Capture the cell that displays the provided text and extract its [x, y] central coordinate. 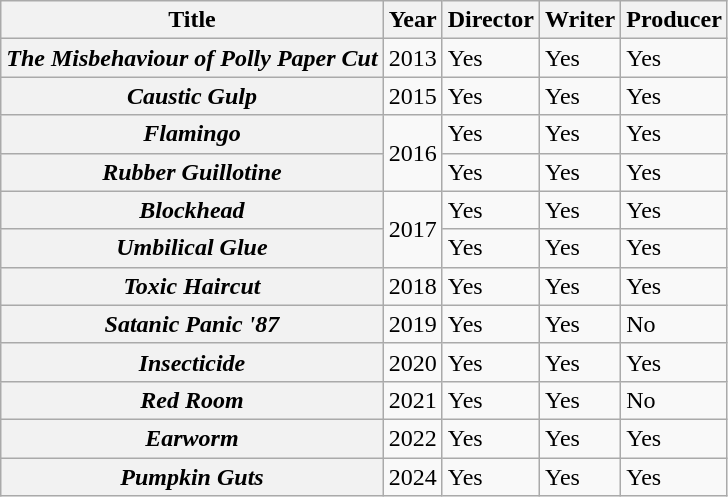
Flamingo [192, 134]
2019 [412, 324]
2022 [412, 438]
2018 [412, 286]
Rubber Guillotine [192, 172]
Blockhead [192, 210]
Producer [674, 20]
Caustic Gulp [192, 96]
Insecticide [192, 362]
Umbilical Glue [192, 248]
Red Room [192, 400]
Writer [580, 20]
2017 [412, 229]
The Misbehaviour of Polly Paper Cut [192, 58]
Year [412, 20]
Director [490, 20]
Satanic Panic '87 [192, 324]
2020 [412, 362]
2013 [412, 58]
2021 [412, 400]
Pumpkin Guts [192, 477]
2016 [412, 153]
Toxic Haircut [192, 286]
2024 [412, 477]
2015 [412, 96]
Earworm [192, 438]
Title [192, 20]
